From the cell containing the given text, extract its center point as (x, y) coordinate. 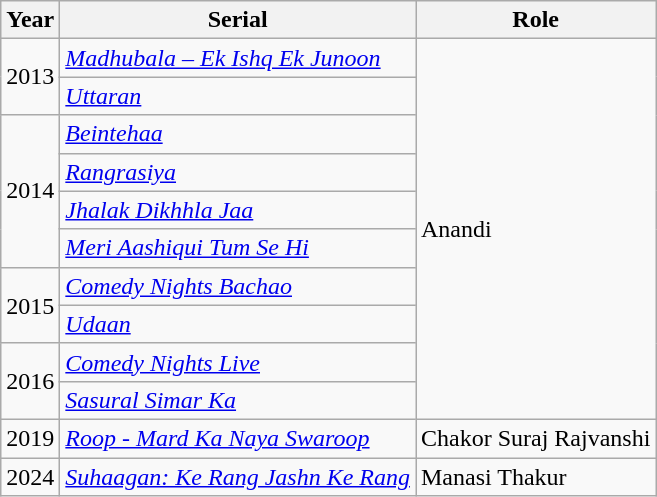
Chakor Suraj Rajvanshi (536, 438)
2014 (30, 191)
Sasural Simar Ka (238, 400)
Uttaran (238, 96)
Manasi Thakur (536, 477)
2024 (30, 477)
Beintehaa (238, 134)
Suhaagan: Ke Rang Jashn Ke Rang (238, 477)
2015 (30, 305)
Comedy Nights Live (238, 362)
Roop - Mard Ka Naya Swaroop (238, 438)
Role (536, 20)
2013 (30, 77)
Year (30, 20)
2016 (30, 381)
Jhalak Dikhhla Jaa (238, 210)
Rangrasiya (238, 172)
Anandi (536, 230)
Meri Aashiqui Tum Se Hi (238, 248)
Comedy Nights Bachao (238, 286)
Madhubala – Ek Ishq Ek Junoon (238, 58)
Udaan (238, 324)
Serial (238, 20)
2019 (30, 438)
